Provide the (x, y) coordinate of the cell's center where the given text is located.  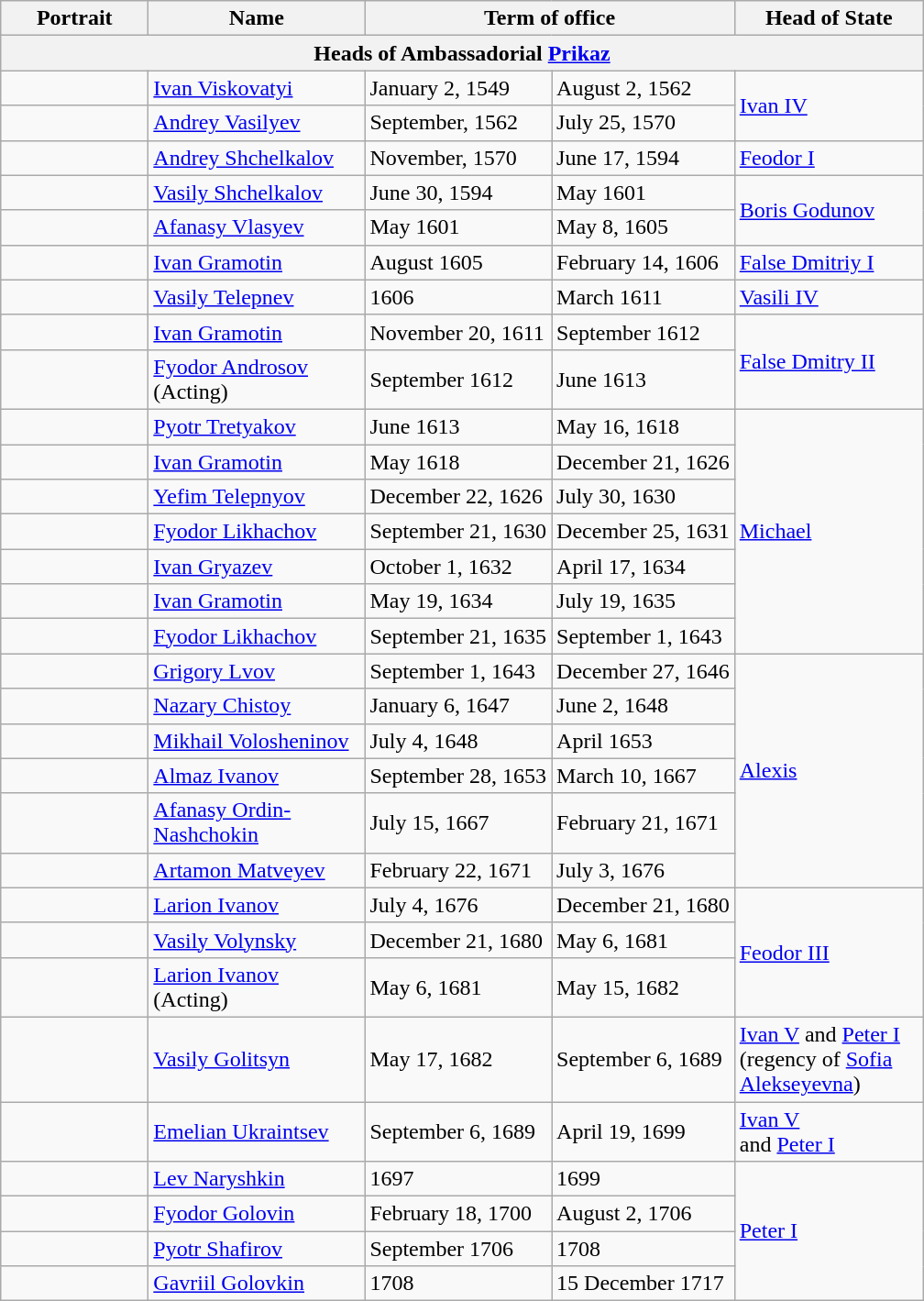
February 18, 1700 (458, 1214)
Vasily Volynsky (257, 940)
Michael (829, 531)
1606 (458, 297)
Ivan IV (829, 105)
False Dmitriy I (829, 262)
Alexis (829, 770)
Boris Godunov (829, 210)
Grigory Lvov (257, 671)
Portrait (75, 18)
Feodor I (829, 158)
Vasili IV (829, 297)
April 1653 (643, 741)
September 21, 1630 (458, 532)
Emelian Ukraintsev (257, 1131)
Fyodor Golovin (257, 1214)
Head of State (829, 18)
15 December 1717 (643, 1284)
September 1706 (458, 1249)
January 2, 1549 (458, 88)
June 2, 1648 (643, 706)
December 25, 1631 (643, 532)
1699 (643, 1179)
July 15, 1667 (458, 823)
July 25, 1570 (643, 123)
November, 1570 (458, 158)
September, 1562 (458, 123)
February 21, 1671 (643, 823)
Gavriil Golovkin (257, 1284)
Almaz Ivanov (257, 776)
June 30, 1594 (458, 193)
False Dmitry II (829, 361)
January 6, 1647 (458, 706)
Artamon Matveyev (257, 870)
Afanasy Ordin-Nashchokin (257, 823)
Fyodor Androsov(Acting) (257, 380)
December 22, 1626 (458, 497)
May 8, 1605 (643, 227)
July 19, 1635 (643, 601)
August 1605 (458, 262)
Ivan Viskovatyi (257, 88)
Yefim Telepnyov (257, 497)
Term of office (550, 18)
March 1611 (643, 297)
Heads of Ambassadorial Prikaz (462, 53)
July 4, 1648 (458, 741)
May 16, 1618 (643, 426)
August 2, 1562 (643, 88)
Ivan V and Peter I(regency of Sofia Alekseyevna) (829, 1059)
May 1618 (458, 461)
May 15, 1682 (643, 987)
September 28, 1653 (458, 776)
July 3, 1676 (643, 870)
Andrey Vasilyev (257, 123)
Peter I (829, 1231)
May 19, 1634 (458, 601)
February 22, 1671 (458, 870)
July 4, 1676 (458, 905)
Lev Naryshkin (257, 1179)
Pyotr Tretyakov (257, 426)
Mikhail Volosheninov (257, 741)
February 14, 1606 (643, 262)
Feodor III (829, 952)
September 21, 1635 (458, 636)
December 27, 1646 (643, 671)
December 21, 1626 (643, 461)
Name (257, 18)
June 17, 1594 (643, 158)
August 2, 1706 (643, 1214)
April 19, 1699 (643, 1131)
May 17, 1682 (458, 1059)
Nazary Chistoy (257, 706)
October 1, 1632 (458, 567)
Ivan Gryazev (257, 567)
July 30, 1630 (643, 497)
April 17, 1634 (643, 567)
Vasily Telepnev (257, 297)
November 20, 1611 (458, 332)
Vasily Shchelkalov (257, 193)
March 10, 1667 (643, 776)
Larion Ivanov(Acting) (257, 987)
Vasily Golitsyn (257, 1059)
Ivan Vand Peter I (829, 1131)
Pyotr Shafirov (257, 1249)
Afanasy Vlasyev (257, 227)
1697 (458, 1179)
Andrey Shchelkalov (257, 158)
Larion Ivanov (257, 905)
